Find where the given text appears and provide that cell's center as [X, Y] coordinate. 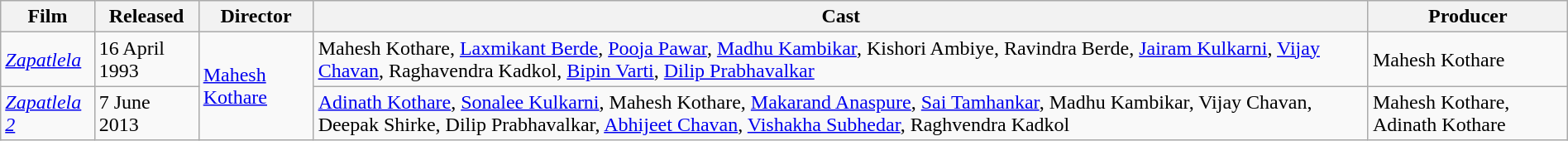
Zapatlela [48, 60]
Cast [840, 17]
7 June 2013 [146, 113]
16 April 1993 [146, 60]
Film [48, 17]
Released [146, 17]
Producer [1467, 17]
Director [256, 17]
Mahesh Kothare, Adinath Kothare [1467, 113]
Zapatlela 2 [48, 113]
